Find where the given text appears and provide that cell's center as [X, Y] coordinate. 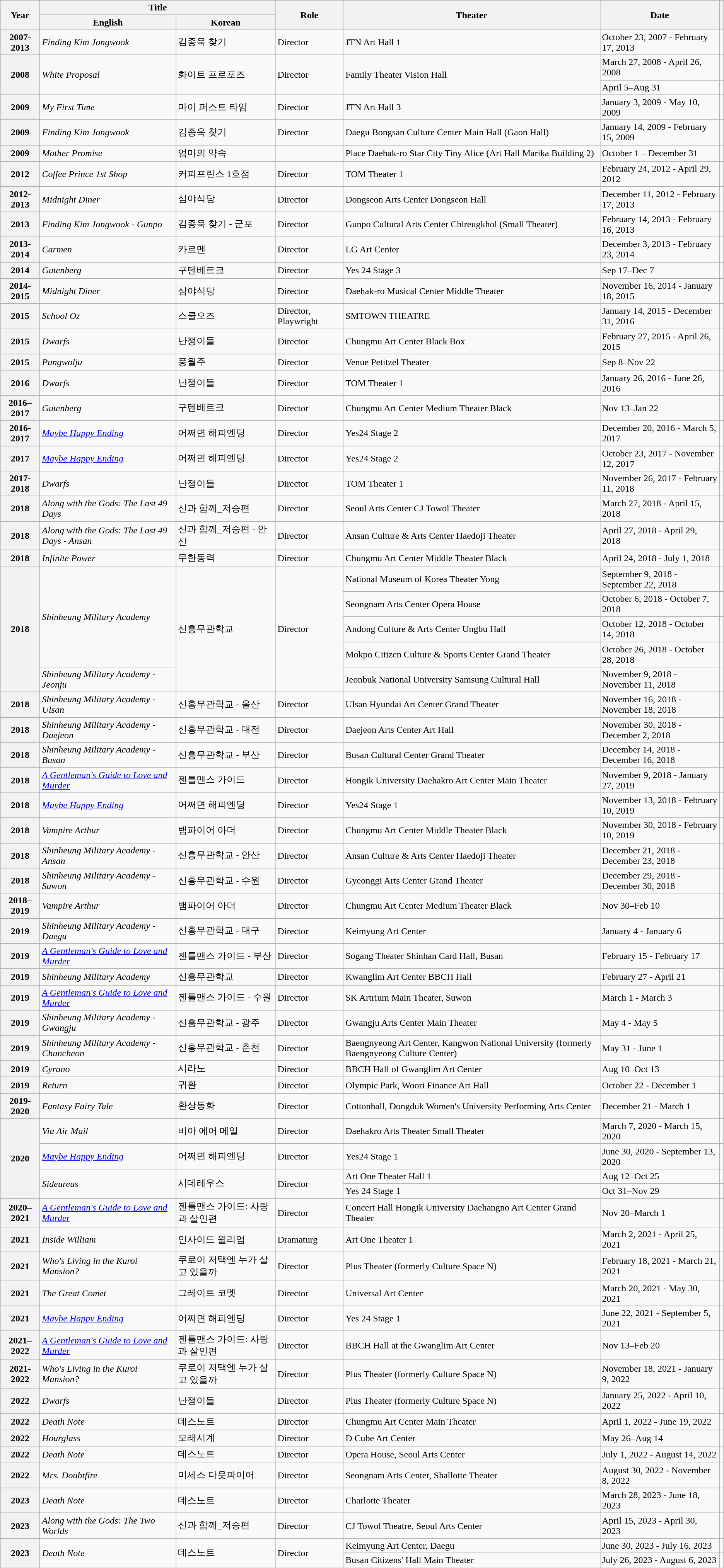
Shinheung Military Academy - Daegu [108, 931]
National Museum of Korea Theater Yong [472, 579]
2018–2019 [20, 906]
Along with the Gods: The Two Worlds [108, 1526]
Busan Cultural Center Grand Theater [472, 755]
2017 [20, 458]
Art One Theater 1 [472, 1240]
October 23, 2017 - November 12, 2017 [660, 458]
March 27, 2008 - April 26, 2008 [660, 67]
Return [108, 1085]
April 1, 2022 - June 19, 2022 [660, 1422]
Shinheung Military Academy - Ulsan [108, 705]
2013 [20, 224]
신흥무관학교 - 대전 [226, 730]
Keimyung Art Center [472, 931]
December 3, 2013 - February 23, 2014 [660, 250]
My First Time [108, 107]
Seongnam Arts Center, Shallotte Theater [472, 1476]
Gunpo Cultural Arts Center Chireugkhol (Small Theater) [472, 224]
SK Artrium Main Theater, Suwon [472, 998]
비아 에어 메일 [226, 1131]
May 26–Aug 14 [660, 1439]
Nov 13–Feb 20 [660, 1345]
신과 함께_저승편 - 안산 [226, 536]
January 14, 2009 - February 15, 2009 [660, 132]
2021–2022 [20, 1345]
신흥무관학교 - 대구 [226, 931]
BBCH Hall at the Gwanglim Art Center [472, 1345]
April 5–Aug 31 [660, 87]
November 18, 2021 - January 9, 2022 [660, 1374]
Year [20, 15]
Dongseon Arts Center Dongseon Hall [472, 199]
June 22, 2021 - September 5, 2021 [660, 1319]
June 30, 2023 - July 16, 2023 [660, 1546]
White Proposal [108, 75]
신흥무관학교 - 안산 [226, 856]
Daegu Bongsan Culture Center Main Hall (Gaon Hall) [472, 132]
2014 [20, 271]
November 16, 2014 - January 18, 2015 [660, 291]
Infinite Power [108, 558]
February 27 - April 21 [660, 977]
November 30, 2018 - February 10, 2019 [660, 830]
May 31 - June 1 [660, 1048]
2012-2013 [20, 199]
Role [309, 15]
Along with the Gods: The Last 49 Days - Ansan [108, 536]
Aug 10–Oct 13 [660, 1069]
Opera House, Seoul Arts Center [472, 1455]
February 27, 2015 - April 26, 2015 [660, 342]
시데레우스 [226, 1183]
LG Art Center [472, 250]
March 2, 2021 - April 25, 2021 [660, 1240]
Ulsan Hyundai Art Center Grand Theater [472, 705]
Cyrano [108, 1069]
Shinheung Military Academy - Gwangju [108, 1023]
BBCH Hall of Gwanglim Art Center [472, 1069]
Sep 8–Nov 22 [660, 363]
Art One Theater Hall 1 [472, 1176]
Shinheung Military Academy - Suwon [108, 880]
2017-2018 [20, 484]
JTN Art Hall 1 [472, 43]
February 18, 2021 - March 21, 2021 [660, 1267]
December 20, 2016 - March 5, 2017 [660, 433]
2016 [20, 383]
Chungmu Art Center Main Theater [472, 1422]
July 26, 2023 - August 6, 2023 [660, 1560]
September 9, 2018 - September 22, 2018 [660, 579]
2013-2014 [20, 250]
시라노 [226, 1069]
December 21 - March 1 [660, 1106]
그레이트 코멧 [226, 1293]
February 15 - February 17 [660, 956]
JTN Art Hall 3 [472, 107]
November 26, 2017 - February 11, 2018 [660, 484]
카르멘 [226, 250]
Hourglass [108, 1439]
Sep 17–Dec 7 [660, 271]
July 1, 2022 - August 14, 2022 [660, 1455]
Yes 24 Stage 3 [472, 271]
November 9, 2018 - January 27, 2019 [660, 780]
스쿨오즈 [226, 316]
Finding Kim Jongwook - Gunpo [108, 224]
The Great Comet [108, 1293]
미세스 다웃파이어 [226, 1476]
신흥무관학교 - 수원 [226, 880]
Shinheung Military Academy - Busan [108, 755]
January 26, 2016 - June 26, 2016 [660, 383]
Mokpo Citizen Culture & Sports Center Grand Theater [472, 654]
August 30, 2022 - November 8, 2022 [660, 1476]
D Cube Art Center [472, 1439]
Dramaturg [309, 1240]
Gyeonggi Arts Center Grand Theater [472, 880]
Shinheung Military Academy - Daejeon [108, 730]
Theater [472, 15]
Universal Art Center [472, 1293]
Family Theater Vision Hall [472, 75]
CJ Towol Theatre, Seoul Arts Center [472, 1526]
Andong Culture & Arts Center Ungbu Hall [472, 629]
February 14, 2013 - February 16, 2013 [660, 224]
Venue Petitzel Theater [472, 363]
May 4 - May 5 [660, 1023]
Nov 13–Jan 22 [660, 408]
Title [158, 8]
December 21, 2018 - December 23, 2018 [660, 856]
Shinheung Military Academy - Ansan [108, 856]
풍월주 [226, 363]
커피프린스 1호점 [226, 174]
November 30, 2018 - December 2, 2018 [660, 730]
젠틀맨스 가이드 - 수원 [226, 998]
Date [660, 15]
March 28, 2023 - June 18, 2023 [660, 1500]
Director, Playwright [309, 316]
January 3, 2009 - May 10, 2009 [660, 107]
귀환 [226, 1085]
Aug 12–Oct 25 [660, 1176]
Shinheung Military Academy - Chuncheon [108, 1048]
Concert Hall Hongik University Daehangno Art Center Grand Theater [472, 1212]
Via Air Mail [108, 1131]
2012 [20, 174]
젠틀맨스 가이드 [226, 780]
Shinheung Military Academy - Jeonju [108, 679]
Hongik University Daehakro Art Center Main Theater [472, 780]
November 9, 2018 - November 11, 2018 [660, 679]
March 7, 2020 - March 15, 2020 [660, 1131]
January 4 - January 6 [660, 931]
February 24, 2012 - April 29, 2012 [660, 174]
School Oz [108, 316]
June 30, 2020 - September 13, 2020 [660, 1156]
신흥무관학교 - 광주 [226, 1023]
Fantasy Fairy Tale [108, 1106]
Sogang Theater Shinhan Card Hall, Busan [472, 956]
October 1 – December 31 [660, 153]
Mother Promise [108, 153]
2020–2021 [20, 1212]
October 22 - December 1 [660, 1085]
Along with the Gods: The Last 49 Days [108, 509]
Seoul Arts Center CJ Towol Theater [472, 509]
2019-2020 [20, 1106]
마이 퍼스트 타임 [226, 107]
Nov 20–March 1 [660, 1212]
2007-2013 [20, 43]
November 13, 2018 - February 10, 2019 [660, 805]
Oct 31–Nov 29 [660, 1191]
엄마의 약속 [226, 153]
Daehakro Arts Theater Small Theater [472, 1131]
인사이드 윌리엄 [226, 1240]
Carmen [108, 250]
Jeonbuk National University Samsung Cultural Hall [472, 679]
신흥무관학교 - 울산 [226, 705]
Coffee Prince 1st Shop [108, 174]
Olympic Park, Woori Finance Art Hall [472, 1085]
젠틀맨스 가이드 - 부산 [226, 956]
Keimyung Art Center, Daegu [472, 1546]
Pungwolju [108, 363]
Seongnam Arts Center Opera House [472, 604]
Kwanglim Art Center BBCH Hall [472, 977]
April 15, 2023 - April 30, 2023 [660, 1526]
Place Daehak-ro Star City Tiny Alice (Art Hall Marika Building 2) [472, 153]
Inside William [108, 1240]
Korean [226, 22]
Sideureus [108, 1183]
2014-2015 [20, 291]
April 24, 2018 - July 1, 2018 [660, 558]
2020 [20, 1158]
December 11, 2012 - February 17, 2013 [660, 199]
모래시계 [226, 1439]
2016-2017 [20, 433]
화이트 프로포즈 [226, 75]
October 6, 2018 - October 7, 2018 [660, 604]
October 23, 2007 - February 17, 2013 [660, 43]
2021-2022 [20, 1374]
신흥무관학교 - 춘천 [226, 1048]
Baengnyeong Art Center, Kangwon National University (formerly Baengnyeong Culture Center) [472, 1048]
Chungmu Art Center Black Box [472, 342]
Cottonhall, Dongduk Women's University Performing Arts Center [472, 1106]
December 14, 2018 - December 16, 2018 [660, 755]
January 14, 2015 - December 31, 2016 [660, 316]
November 16, 2018 - November 18, 2018 [660, 705]
2008 [20, 75]
March 20, 2021 - May 30, 2021 [660, 1293]
October 12, 2018 - October 14, 2018 [660, 629]
SMTOWN THEATRE [472, 316]
Nov 30–Feb 10 [660, 906]
January 25, 2022 - April 10, 2022 [660, 1401]
환상동화 [226, 1106]
Mrs. Doubtfire [108, 1476]
2016–2017 [20, 408]
October 26, 2018 - October 28, 2018 [660, 654]
Daejeon Arts Center Art Hall [472, 730]
김종욱 찾기 - 군포 [226, 224]
March 27, 2018 - April 15, 2018 [660, 509]
Gwangju Arts Center Main Theater [472, 1023]
English [108, 22]
Daehak-ro Musical Center Middle Theater [472, 291]
신흥무관학교 - 부산 [226, 755]
December 29, 2018 - December 30, 2018 [660, 880]
Busan Citizens' Hall Main Theater [472, 1560]
Charlotte Theater [472, 1500]
March 1 - March 3 [660, 998]
April 27, 2018 - April 29, 2018 [660, 536]
무한동력 [226, 558]
